Search for the cell housing the specified text and yield its [x, y] center coordinate. 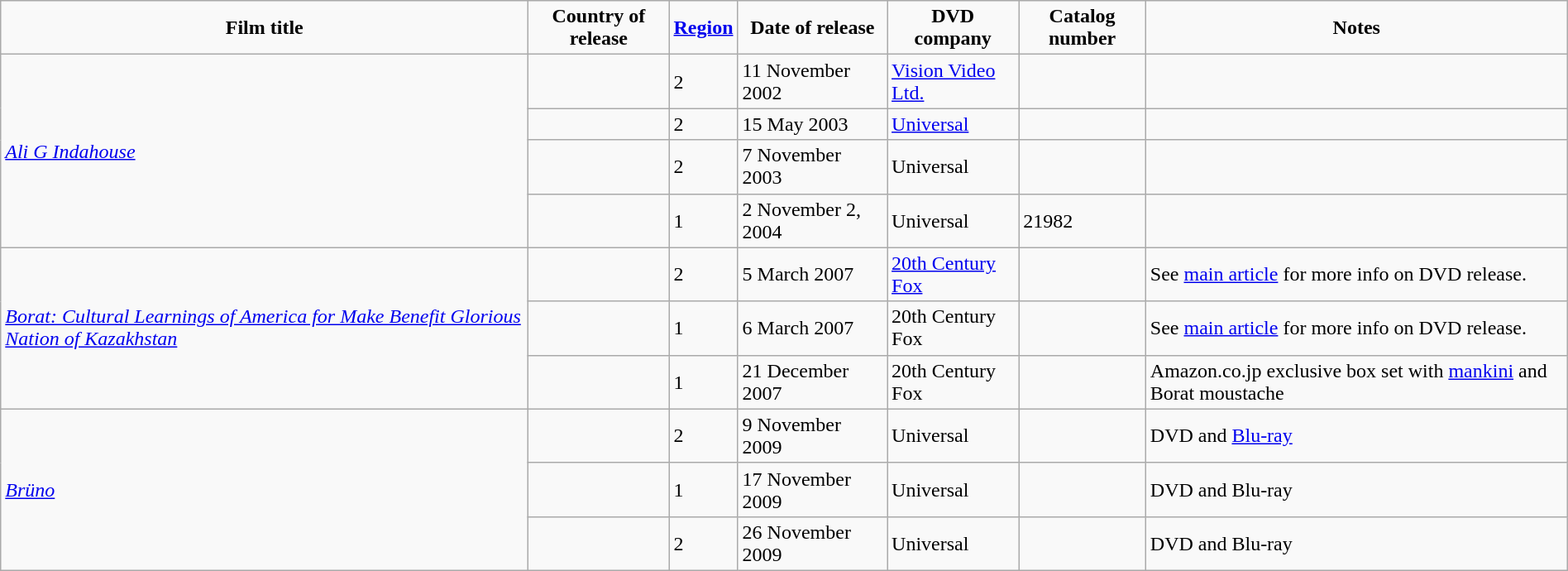
Region [703, 28]
Ali G Indahouse [265, 151]
17 November 2009 [812, 490]
Vision Video Ltd. [953, 81]
26 November 2009 [812, 543]
21982 [1082, 220]
Amazon.co.jp exclusive box set with mankini and Borat moustache [1356, 382]
15 May 2003 [812, 124]
Notes [1356, 28]
Borat: Cultural Learnings of America for Make Benefit Glorious Nation of Kazakhstan [265, 328]
DVD company [953, 28]
Date of release [812, 28]
Brüno [265, 490]
Catalog number [1082, 28]
7 November 2003 [812, 167]
2 November 2, 2004 [812, 220]
11 November 2002 [812, 81]
5 March 2007 [812, 275]
21 December 2007 [812, 382]
Country of release [599, 28]
6 March 2007 [812, 328]
9 November 2009 [812, 435]
Film title [265, 28]
